Determine the [x, y] coordinate at the center of the cell enclosing the given text.  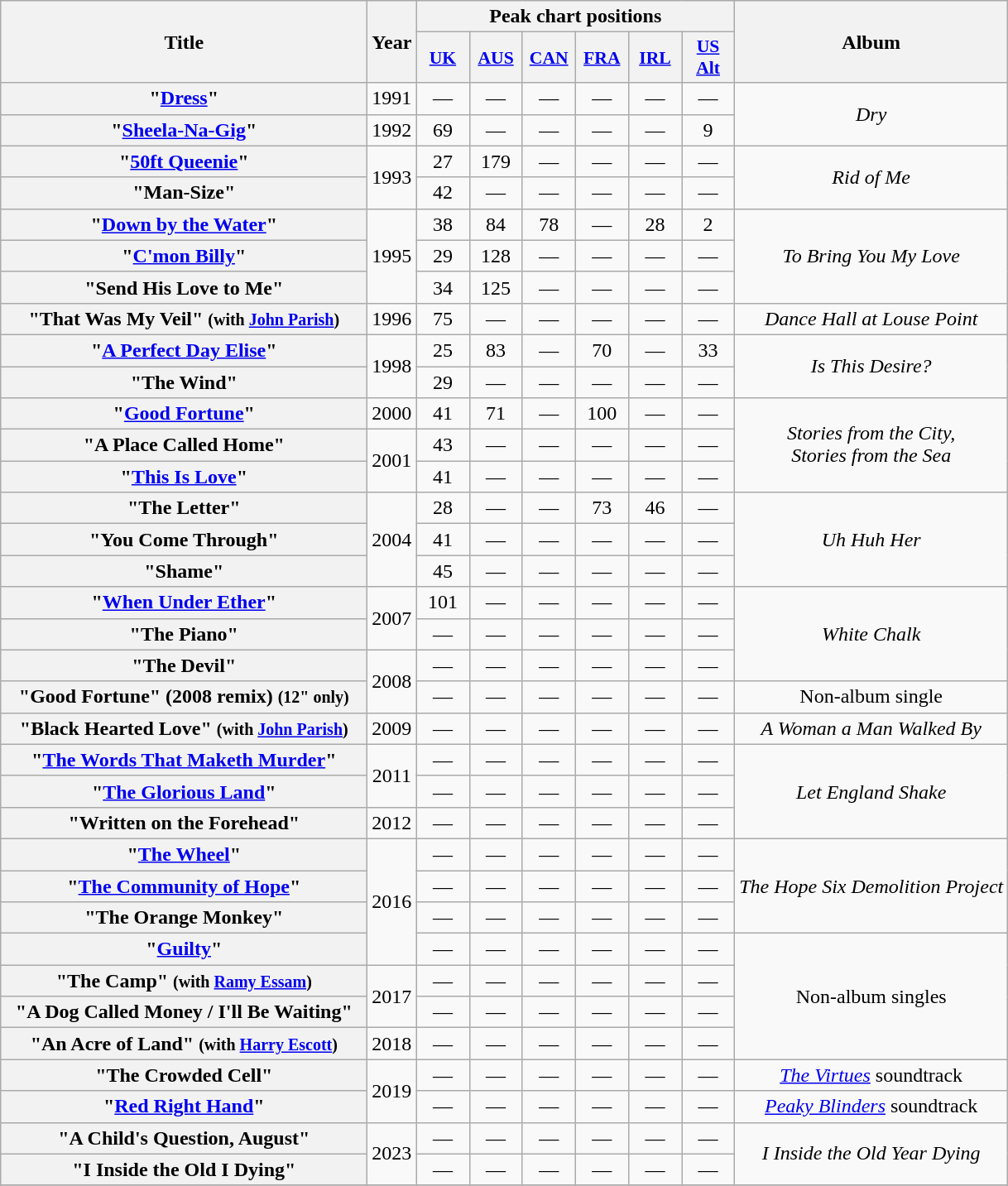
43 [443, 445]
Uh Huh Her [871, 540]
"The Letter" [184, 508]
"The Devil" [184, 665]
75 [443, 319]
1998 [392, 366]
Year [392, 41]
27 [443, 161]
2016 [392, 901]
69 [443, 130]
The Virtues soundtrack [871, 1075]
"Man-Size" [184, 193]
"A Place Called Home" [184, 445]
"C'mon Billy" [184, 256]
"The Crowded Cell" [184, 1075]
2 [708, 224]
33 [708, 350]
"Good Fortune" [184, 414]
2007 [392, 618]
"Guilty" [184, 949]
179 [496, 161]
"A Child's Question, August" [184, 1138]
UK [443, 58]
38 [443, 224]
"An Acre of Land" (with Harry Escott) [184, 1044]
2017 [392, 996]
Let England Shake [871, 791]
Album [871, 41]
34 [443, 287]
"Shame" [184, 571]
Non-album singles [871, 996]
Non-album single [871, 697]
78 [549, 224]
"The Community of Hope" [184, 886]
Dance Hall at Louse Point [871, 319]
Dry [871, 114]
"The Words That Maketh Murder" [184, 760]
25 [443, 350]
45 [443, 571]
"Black Hearted Love" (with John Parish) [184, 728]
"The Camp" (with Ramy Essam) [184, 981]
125 [496, 287]
"Written on the Forehead" [184, 823]
1995 [392, 256]
"This Is Love" [184, 477]
"Good Fortune" (2008 remix) (12" only) [184, 697]
"Sheela-Na-Gig" [184, 130]
70 [602, 350]
2019 [392, 1091]
AUS [496, 58]
1992 [392, 130]
2001 [392, 461]
1996 [392, 319]
71 [496, 414]
84 [496, 224]
2011 [392, 775]
Title [184, 41]
White Chalk [871, 634]
Rid of Me [871, 177]
A Woman a Man Walked By [871, 728]
"Send His Love to Me" [184, 287]
100 [602, 414]
Stories from the City, Stories from the Sea [871, 445]
2000 [392, 414]
1993 [392, 177]
"You Come Through" [184, 540]
"I Inside the Old I Dying" [184, 1169]
9 [708, 130]
"Red Right Hand" [184, 1107]
2023 [392, 1154]
"The Orange Monkey" [184, 918]
2008 [392, 681]
"50ft Queenie" [184, 161]
"Down by the Water" [184, 224]
To Bring You My Love [871, 256]
"When Under Ether" [184, 603]
I Inside the Old Year Dying [871, 1154]
IRL [655, 58]
2012 [392, 823]
2004 [392, 540]
46 [655, 508]
73 [602, 508]
1991 [392, 98]
83 [496, 350]
"A Perfect Day Elise" [184, 350]
"Dress" [184, 98]
"The Piano" [184, 634]
US Alt [708, 58]
CAN [549, 58]
"The Wind" [184, 382]
Is This Desire? [871, 366]
"The Wheel" [184, 854]
101 [443, 603]
Peaky Blinders soundtrack [871, 1107]
FRA [602, 58]
2018 [392, 1044]
Peak chart positions [576, 17]
"The Glorious Land" [184, 791]
The Hope Six Demolition Project [871, 886]
"A Dog Called Money / I'll Be Waiting" [184, 1012]
"That Was My Veil" (with John Parish) [184, 319]
2009 [392, 728]
42 [443, 193]
128 [496, 256]
